Locate the cell with the specified text and output its (x, y) center coordinate. 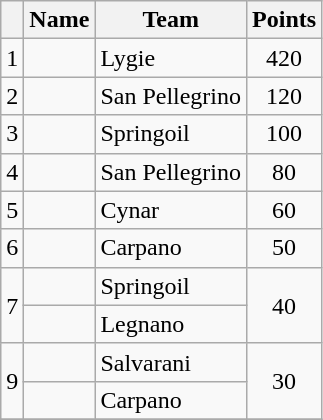
Name (60, 20)
3 (12, 134)
2 (12, 96)
Team (171, 20)
Lygie (171, 58)
120 (284, 96)
420 (284, 58)
7 (12, 305)
80 (284, 172)
50 (284, 248)
60 (284, 210)
5 (12, 210)
9 (12, 381)
Points (284, 20)
4 (12, 172)
Salvarani (171, 362)
1 (12, 58)
6 (12, 248)
100 (284, 134)
Legnano (171, 324)
Cynar (171, 210)
40 (284, 305)
30 (284, 381)
